Output the [X, Y] coordinate of the center of the cell containing the given text.  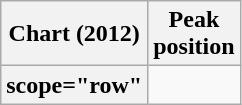
Chart (2012) [74, 34]
Peakposition [194, 34]
scope="row" [74, 85]
